Search for the cell housing the specified text and yield its [X, Y] center coordinate. 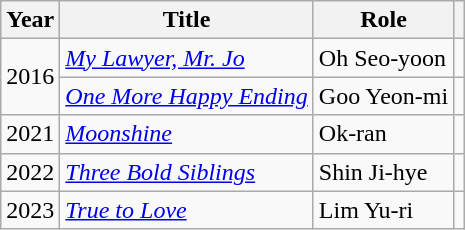
2016 [30, 77]
2022 [30, 172]
Goo Yeon-mi [383, 96]
Shin Ji-hye [383, 172]
2023 [30, 210]
2021 [30, 134]
Three Bold Siblings [186, 172]
One More Happy Ending [186, 96]
Ok-ran [383, 134]
Role [383, 20]
My Lawyer, Mr. Jo [186, 58]
Oh Seo-yoon [383, 58]
True to Love [186, 210]
Lim Yu-ri [383, 210]
Title [186, 20]
Year [30, 20]
Moonshine [186, 134]
